Return (X, Y) of the center of cell containing provided text 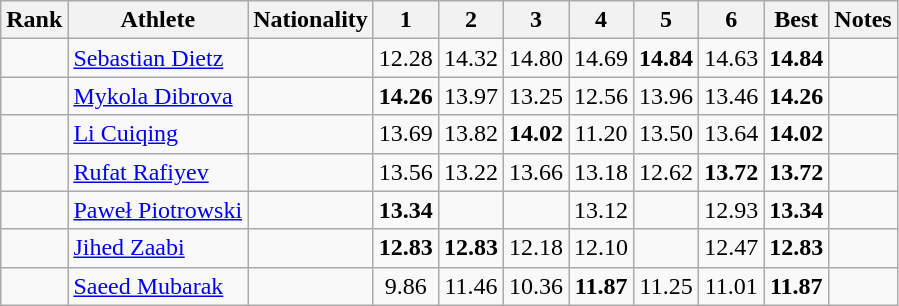
14.80 (536, 58)
Saeed Mubarak (158, 286)
Best (796, 20)
13.22 (470, 172)
9.86 (406, 286)
12.93 (732, 210)
13.97 (470, 96)
12.47 (732, 248)
Sebastian Dietz (158, 58)
Notes (863, 20)
Rufat Rafiyev (158, 172)
12.56 (602, 96)
13.82 (470, 134)
14.69 (602, 58)
13.69 (406, 134)
11.25 (666, 286)
14.32 (470, 58)
Rank (34, 20)
Nationality (311, 20)
Paweł Piotrowski (158, 210)
5 (666, 20)
2 (470, 20)
13.12 (602, 210)
1 (406, 20)
12.10 (602, 248)
13.46 (732, 96)
11.01 (732, 286)
13.66 (536, 172)
3 (536, 20)
Athlete (158, 20)
Li Cuiqing (158, 134)
6 (732, 20)
14.63 (732, 58)
13.64 (732, 134)
13.18 (602, 172)
4 (602, 20)
12.18 (536, 248)
13.50 (666, 134)
Jihed Zaabi (158, 248)
11.46 (470, 286)
13.25 (536, 96)
11.20 (602, 134)
13.96 (666, 96)
10.36 (536, 286)
13.56 (406, 172)
Mykola Dibrova (158, 96)
12.28 (406, 58)
12.62 (666, 172)
